Pinpoint the cell where the given text exists, returning its [x, y] midpoint coordinate. 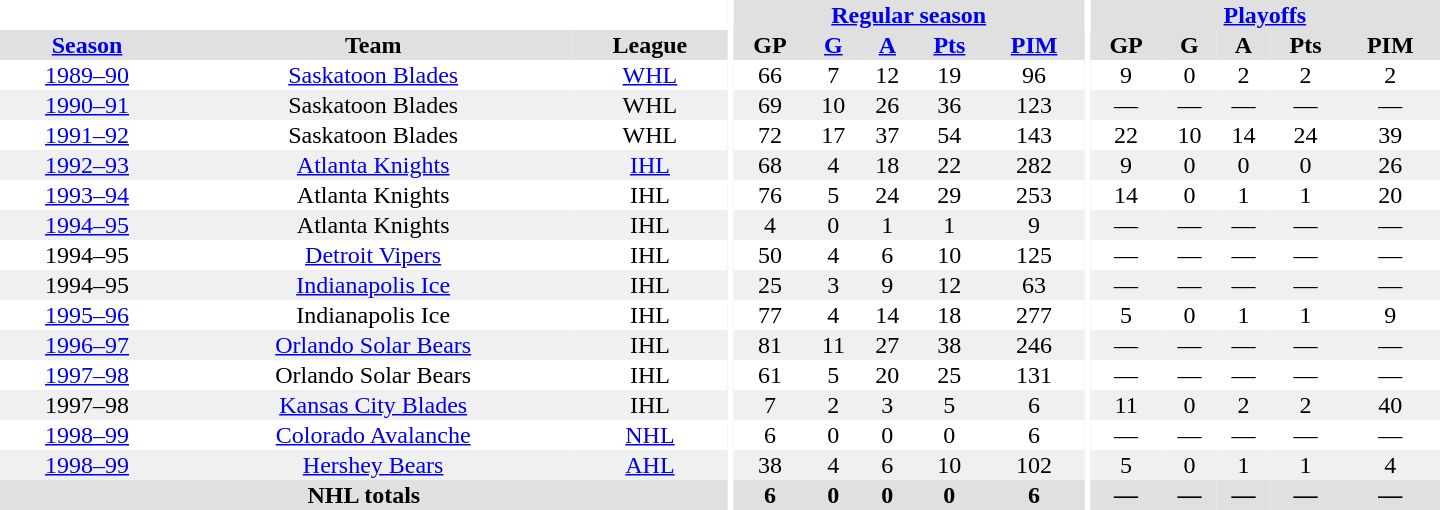
277 [1034, 315]
246 [1034, 345]
Team [373, 45]
AHL [650, 465]
123 [1034, 105]
54 [949, 135]
27 [887, 345]
102 [1034, 465]
19 [949, 75]
37 [887, 135]
NHL [650, 435]
131 [1034, 375]
282 [1034, 165]
63 [1034, 285]
61 [770, 375]
Regular season [909, 15]
Kansas City Blades [373, 405]
1996–97 [87, 345]
50 [770, 255]
40 [1390, 405]
1991–92 [87, 135]
1993–94 [87, 195]
69 [770, 105]
76 [770, 195]
68 [770, 165]
96 [1034, 75]
143 [1034, 135]
1995–96 [87, 315]
Season [87, 45]
125 [1034, 255]
36 [949, 105]
Hershey Bears [373, 465]
League [650, 45]
29 [949, 195]
77 [770, 315]
Detroit Vipers [373, 255]
1992–93 [87, 165]
17 [833, 135]
1989–90 [87, 75]
1990–91 [87, 105]
Colorado Avalanche [373, 435]
253 [1034, 195]
81 [770, 345]
39 [1390, 135]
Playoffs [1265, 15]
NHL totals [364, 495]
72 [770, 135]
66 [770, 75]
